Determine the (X, Y) coordinate at the center of the cell enclosing the given text.  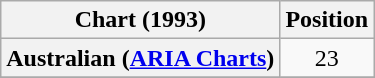
23 (327, 58)
Australian (ARIA Charts) (140, 58)
Position (327, 20)
Chart (1993) (140, 20)
